Locate the cell with the specified text and output its (X, Y) center coordinate. 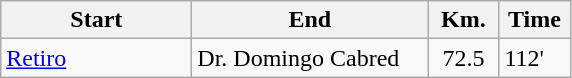
Retiro (96, 58)
Time (534, 20)
End (310, 20)
Start (96, 20)
112' (534, 58)
72.5 (464, 58)
Km. (464, 20)
Dr. Domingo Cabred (310, 58)
